Extract the (X, Y) coordinate from the center of the cell holding the provided text.  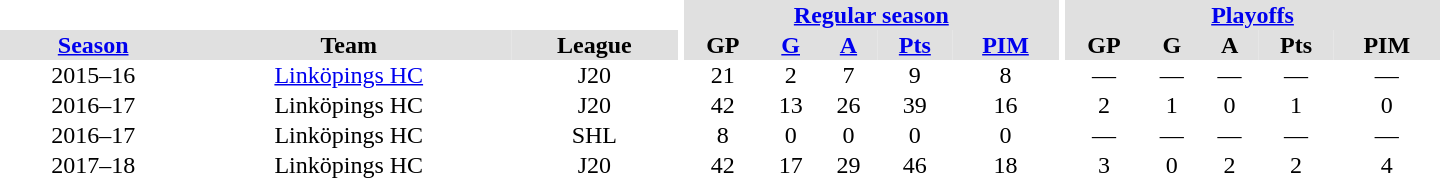
7 (849, 75)
Regular season (872, 15)
Team (348, 45)
16 (1005, 105)
18 (1005, 165)
13 (791, 105)
2015–16 (93, 75)
Season (93, 45)
League (594, 45)
29 (849, 165)
9 (914, 75)
39 (914, 105)
26 (849, 105)
21 (723, 75)
46 (914, 165)
SHL (594, 135)
2017–18 (93, 165)
4 (1386, 165)
Playoffs (1252, 15)
17 (791, 165)
3 (1104, 165)
